Scan for the cell matching the given text and deliver its [x, y] coordinate at center. 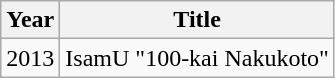
Year [30, 20]
Title [198, 20]
2013 [30, 58]
IsamU "100-kai Nakukoto" [198, 58]
